Provide the [x, y] coordinate of the cell's center where the given text is located.  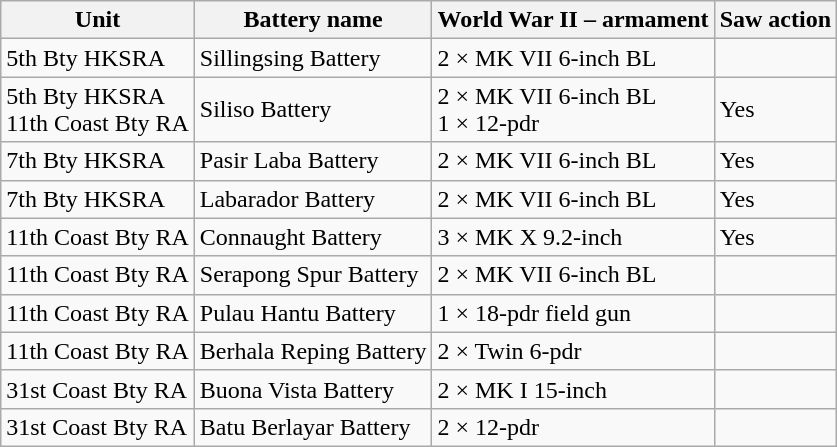
Siliso Battery [313, 110]
Sillingsing Battery [313, 58]
Battery name [313, 20]
Batu Berlayar Battery [313, 427]
Serapong Spur Battery [313, 275]
Connaught Battery [313, 237]
Pasir Laba Battery [313, 161]
3 × MK X 9.2-inch [573, 237]
Unit [98, 20]
5th Bty HKSRA11th Coast Bty RA [98, 110]
Labarador Battery [313, 199]
Berhala Reping Battery [313, 351]
World War II – armament [573, 20]
2 × 12-pdr [573, 427]
2 × MK I 15-inch [573, 389]
Pulau Hantu Battery [313, 313]
1 × 18-pdr field gun [573, 313]
2 × Twin 6-pdr [573, 351]
Buona Vista Battery [313, 389]
5th Bty HKSRA [98, 58]
2 × MK VII 6-inch BL1 × 12-pdr [573, 110]
Saw action [775, 20]
